Capture the cell that displays the provided text and extract its (x, y) central coordinate. 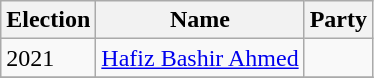
Party (338, 20)
2021 (48, 58)
Name (200, 20)
Hafiz Bashir Ahmed (200, 58)
Election (48, 20)
